Search for the cell housing the specified text and yield its (x, y) center coordinate. 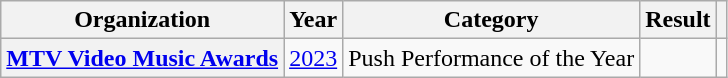
Result (678, 20)
Push Performance of the Year (492, 58)
Category (492, 20)
2023 (314, 58)
MTV Video Music Awards (142, 58)
Organization (142, 20)
Year (314, 20)
